Output the (x, y) coordinate of the center of the cell containing the given text.  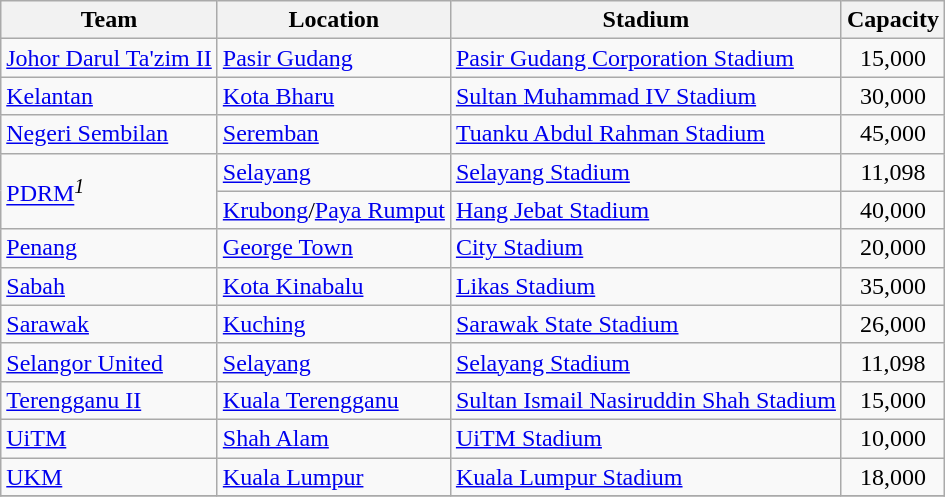
UiTM (110, 438)
Tuanku Abdul Rahman Stadium (646, 134)
George Town (334, 248)
Terengganu II (110, 400)
City Stadium (646, 248)
Negeri Sembilan (110, 134)
30,000 (892, 96)
Sultan Ismail Nasiruddin Shah Stadium (646, 400)
20,000 (892, 248)
Kelantan (110, 96)
Capacity (892, 20)
Kuala Lumpur Stadium (646, 477)
Pasir Gudang (334, 58)
Kuching (334, 324)
Johor Darul Ta'zim II (110, 58)
26,000 (892, 324)
Sarawak (110, 324)
Sarawak State Stadium (646, 324)
Penang (110, 248)
Likas Stadium (646, 286)
18,000 (892, 477)
Hang Jebat Stadium (646, 210)
40,000 (892, 210)
UiTM Stadium (646, 438)
Team (110, 20)
10,000 (892, 438)
Selangor United (110, 362)
Stadium (646, 20)
Sabah (110, 286)
Shah Alam (334, 438)
Kuala Lumpur (334, 477)
Krubong/Paya Rumput (334, 210)
UKM (110, 477)
Pasir Gudang Corporation Stadium (646, 58)
Sultan Muhammad IV Stadium (646, 96)
Location (334, 20)
Kota Bharu (334, 96)
PDRM1 (110, 191)
35,000 (892, 286)
45,000 (892, 134)
Seremban (334, 134)
Kota Kinabalu (334, 286)
Kuala Terengganu (334, 400)
